Extract the [X, Y] coordinate from the center of the cell holding the provided text.  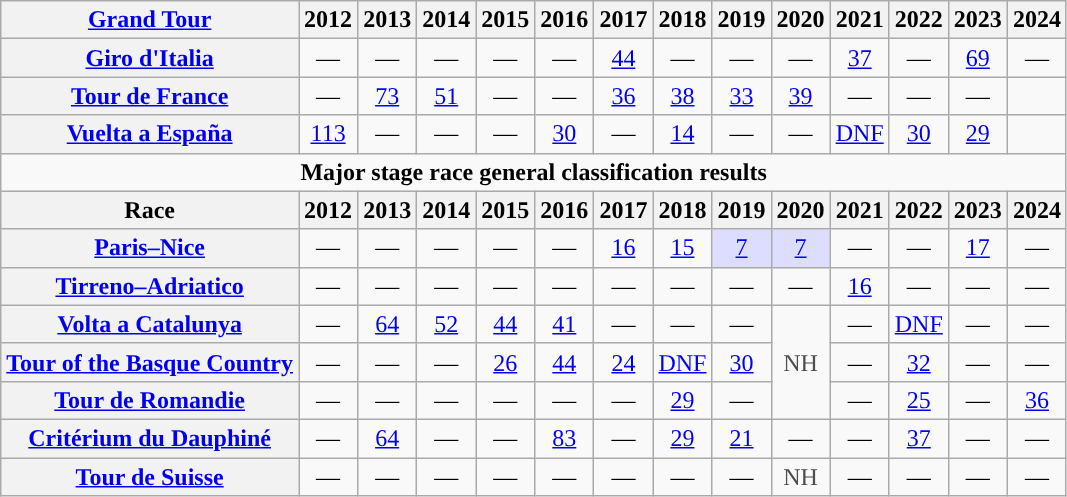
24 [624, 362]
51 [446, 96]
Tour de France [150, 96]
Tirreno–Adriatico [150, 286]
Major stage race general classification results [534, 172]
Paris–Nice [150, 248]
26 [506, 362]
Volta a Catalunya [150, 324]
33 [742, 96]
21 [742, 438]
83 [564, 438]
Grand Tour [150, 20]
14 [682, 134]
41 [564, 324]
73 [388, 96]
Tour de Suisse [150, 477]
52 [446, 324]
Tour de Romandie [150, 400]
Tour of the Basque Country [150, 362]
17 [978, 248]
69 [978, 58]
38 [682, 96]
Critérium du Dauphiné [150, 438]
25 [918, 400]
Giro d'Italia [150, 58]
Vuelta a España [150, 134]
15 [682, 248]
32 [918, 362]
Race [150, 210]
39 [800, 96]
113 [328, 134]
